Detect which cell encompasses the target text, then output its (x, y) center coordinate. 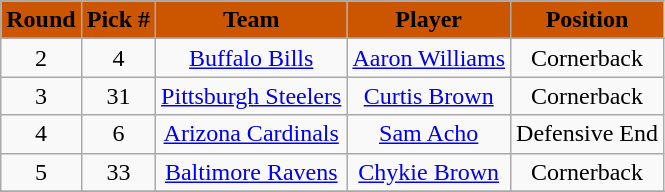
Arizona Cardinals (252, 134)
Curtis Brown (429, 96)
33 (118, 172)
Player (429, 20)
Defensive End (588, 134)
Chykie Brown (429, 172)
5 (41, 172)
6 (118, 134)
Team (252, 20)
Round (41, 20)
Pick # (118, 20)
Aaron Williams (429, 58)
Pittsburgh Steelers (252, 96)
Buffalo Bills (252, 58)
3 (41, 96)
Position (588, 20)
2 (41, 58)
Sam Acho (429, 134)
31 (118, 96)
Baltimore Ravens (252, 172)
